Scan for the cell matching the given text and deliver its (x, y) coordinate at center. 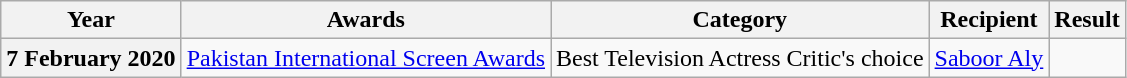
Recipient (989, 20)
Awards (366, 20)
Saboor Aly (989, 58)
Best Television Actress Critic's choice (740, 58)
7 February 2020 (91, 58)
Year (91, 20)
Pakistan International Screen Awards (366, 58)
Category (740, 20)
Result (1087, 20)
